Search for the cell housing the specified text and yield its (x, y) center coordinate. 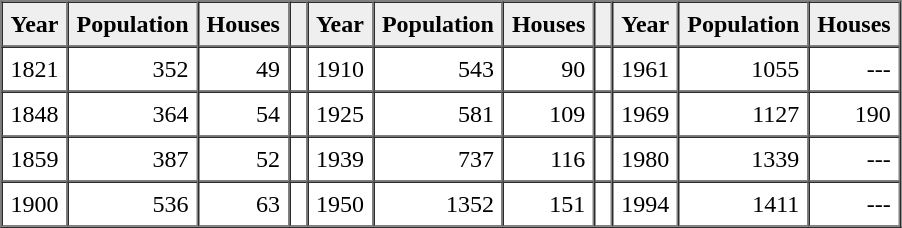
1994 (645, 204)
49 (244, 68)
543 (438, 68)
1411 (743, 204)
1900 (35, 204)
364 (133, 114)
190 (854, 114)
116 (548, 158)
737 (438, 158)
1969 (645, 114)
581 (438, 114)
54 (244, 114)
1848 (35, 114)
52 (244, 158)
1055 (743, 68)
90 (548, 68)
1950 (340, 204)
1910 (340, 68)
1980 (645, 158)
1859 (35, 158)
109 (548, 114)
1939 (340, 158)
63 (244, 204)
1352 (438, 204)
352 (133, 68)
1961 (645, 68)
1127 (743, 114)
387 (133, 158)
1925 (340, 114)
1821 (35, 68)
151 (548, 204)
536 (133, 204)
1339 (743, 158)
